Extract the (x, y) coordinate from the center of the cell holding the provided text.  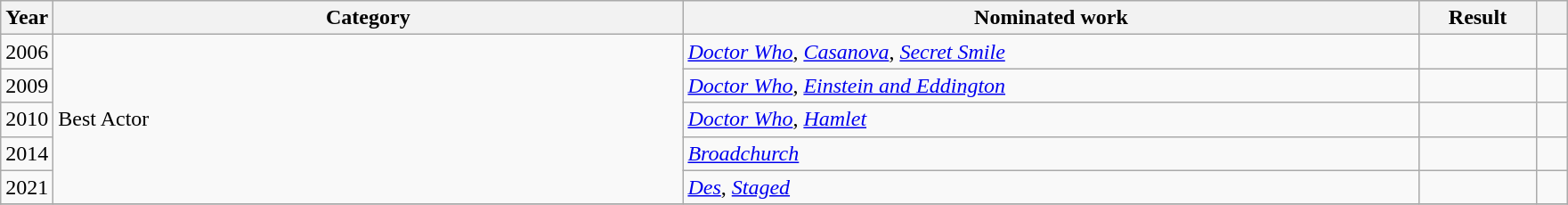
Best Actor (369, 119)
2009 (27, 86)
2010 (27, 119)
Doctor Who, Hamlet (1051, 119)
Category (369, 18)
2021 (27, 187)
2006 (27, 52)
Nominated work (1051, 18)
Des, Staged (1051, 187)
Result (1478, 18)
Year (27, 18)
Doctor Who, Einstein and Eddington (1051, 86)
Broadchurch (1051, 153)
Doctor Who, Casanova, Secret Smile (1051, 52)
2014 (27, 153)
